Detect which cell encompasses the target text, then output its [x, y] center coordinate. 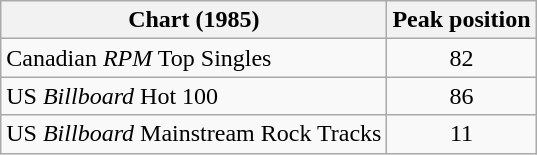
86 [462, 96]
Peak position [462, 20]
82 [462, 58]
US Billboard Mainstream Rock Tracks [194, 134]
Canadian RPM Top Singles [194, 58]
11 [462, 134]
US Billboard Hot 100 [194, 96]
Chart (1985) [194, 20]
